Extract the (x, y) coordinate from the center of the cell holding the provided text.  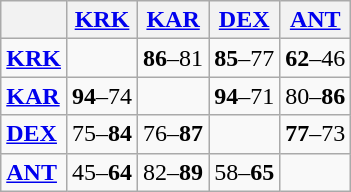
45–64 (102, 172)
94–74 (102, 96)
58–65 (244, 172)
62–46 (316, 58)
86–81 (174, 58)
94–71 (244, 96)
82–89 (174, 172)
80–86 (316, 96)
85–77 (244, 58)
77–73 (316, 134)
76–87 (174, 134)
75–84 (102, 134)
